Determine the [x, y] coordinate at the center of the cell enclosing the given text.  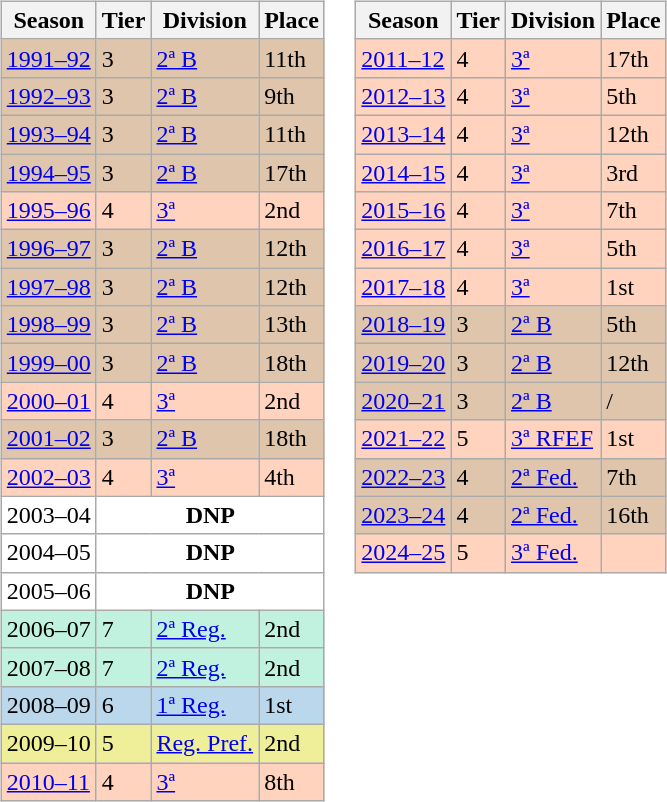
2006–07 [48, 629]
3rd [634, 173]
/ [634, 401]
2017–18 [404, 287]
2003–04 [48, 515]
2023–24 [404, 515]
2019–20 [404, 363]
1992–93 [48, 96]
1999–00 [48, 363]
1991–92 [48, 58]
2000–01 [48, 401]
2011–12 [404, 58]
13th [292, 325]
1998–99 [48, 325]
2014–15 [404, 173]
6 [124, 705]
2002–03 [48, 477]
1993–94 [48, 134]
2016–17 [404, 249]
3ª Fed. [554, 553]
2005–06 [48, 591]
2010–11 [48, 781]
2015–16 [404, 211]
2021–22 [404, 439]
9th [292, 96]
1994–95 [48, 173]
1ª Reg. [205, 705]
8th [292, 781]
2022–23 [404, 477]
2009–10 [48, 743]
2001–02 [48, 439]
2020–21 [404, 401]
1997–98 [48, 287]
2012–13 [404, 96]
2018–19 [404, 325]
1995–96 [48, 211]
3ª RFEF [554, 439]
1996–97 [48, 249]
2004–05 [48, 553]
2007–08 [48, 667]
Reg. Pref. [205, 743]
2008–09 [48, 705]
2013–14 [404, 134]
2024–25 [404, 553]
16th [634, 515]
4th [292, 477]
